Return the (X, Y) coordinate for the center point of the cell that contains the specified text.  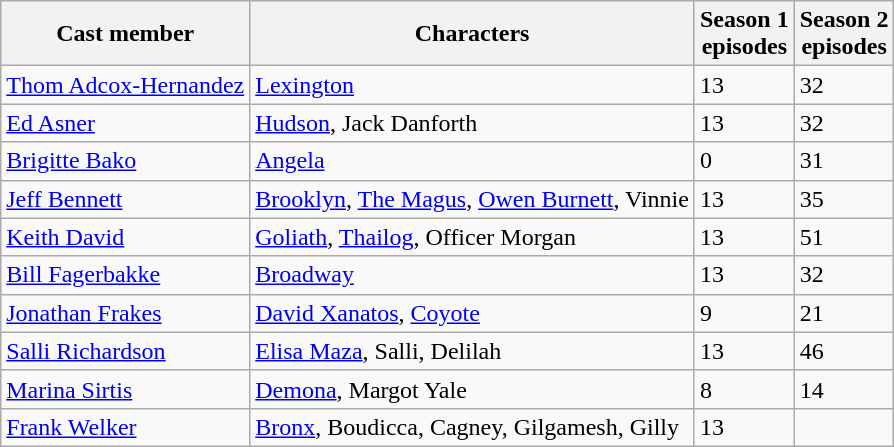
Season 2episodes (844, 34)
Brooklyn, The Magus, Owen Burnett, Vinnie (472, 199)
31 (844, 161)
14 (844, 389)
Ed Asner (126, 123)
Jeff Bennett (126, 199)
Bill Fagerbakke (126, 275)
Cast member (126, 34)
0 (744, 161)
Demona, Margot Yale (472, 389)
46 (844, 351)
Characters (472, 34)
Season 1episodes (744, 34)
Thom Adcox-Hernandez (126, 85)
51 (844, 237)
Lexington (472, 85)
Hudson, Jack Danforth (472, 123)
21 (844, 313)
Frank Welker (126, 427)
35 (844, 199)
Elisa Maza, Salli, Delilah (472, 351)
Broadway (472, 275)
8 (744, 389)
Keith David (126, 237)
Goliath, Thailog, Officer Morgan (472, 237)
Marina Sirtis (126, 389)
David Xanatos, Coyote (472, 313)
9 (744, 313)
Salli Richardson (126, 351)
Angela (472, 161)
Jonathan Frakes (126, 313)
Brigitte Bako (126, 161)
Bronx, Boudicca, Cagney, Gilgamesh, Gilly (472, 427)
